Output the (X, Y) coordinate of the center of the cell containing the given text.  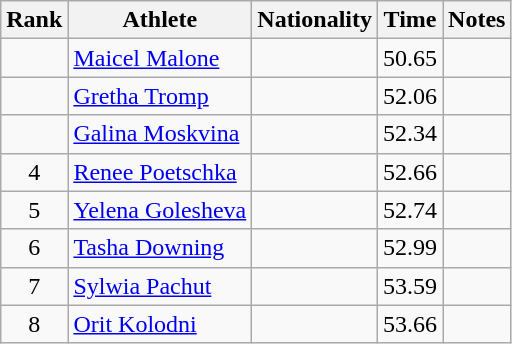
6 (34, 248)
Tasha Downing (160, 248)
5 (34, 210)
52.34 (410, 134)
Gretha Tromp (160, 96)
8 (34, 324)
52.06 (410, 96)
Sylwia Pachut (160, 286)
4 (34, 172)
50.65 (410, 58)
Rank (34, 20)
52.74 (410, 210)
52.99 (410, 248)
Yelena Golesheva (160, 210)
53.66 (410, 324)
Maicel Malone (160, 58)
Renee Poetschka (160, 172)
Orit Kolodni (160, 324)
52.66 (410, 172)
Athlete (160, 20)
Galina Moskvina (160, 134)
7 (34, 286)
53.59 (410, 286)
Nationality (315, 20)
Time (410, 20)
Notes (477, 20)
